Extract the [X, Y] coordinate from the center of the cell holding the provided text.  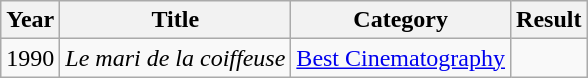
Category [401, 20]
Le mari de la coiffeuse [176, 58]
1990 [30, 58]
Title [176, 20]
Result [549, 20]
Year [30, 20]
Best Cinematography [401, 58]
